Pinpoint the cell where the given text exists, returning its [x, y] midpoint coordinate. 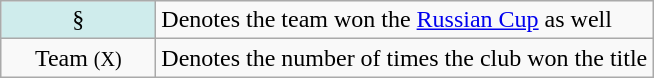
Denotes the number of times the club won the title [404, 58]
Denotes the team won the Russian Cup as well [404, 20]
Team (X) [78, 58]
§ [78, 20]
